Capture the cell that displays the provided text and extract its [x, y] central coordinate. 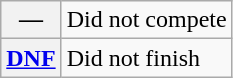
DNF [31, 58]
Did not finish [146, 58]
Did not compete [146, 20]
— [31, 20]
